Find where the given text appears and provide that cell's center as [X, Y] coordinate. 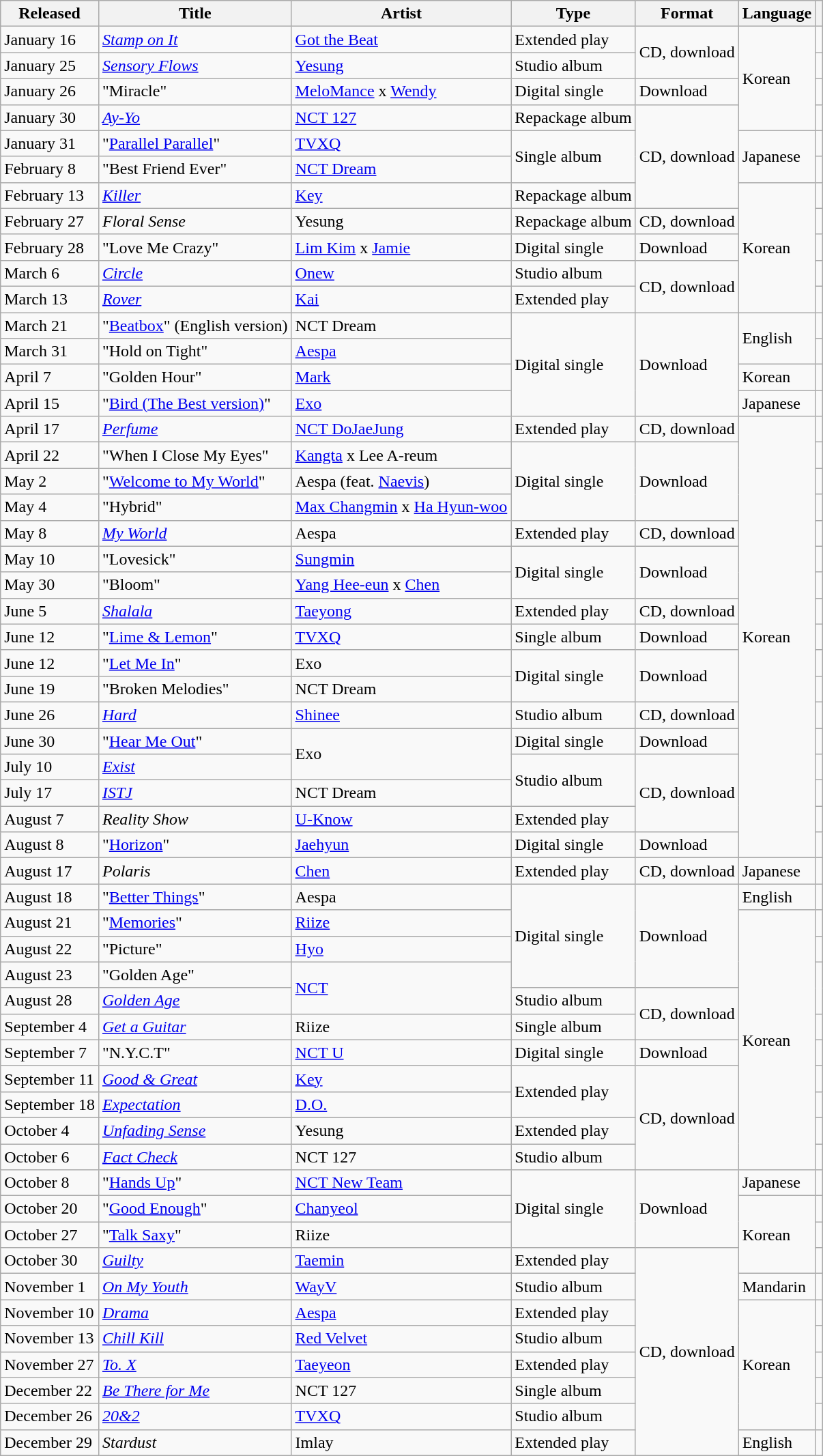
"Hear Me Out" [195, 741]
October 30 [50, 1261]
January 16 [50, 40]
Expectation [195, 1104]
"Love Me Crazy" [195, 247]
December 26 [50, 1416]
Taemin [401, 1261]
August 8 [50, 845]
To. X [195, 1365]
NCT DoJaeJung [401, 429]
"Best Friend Ever" [195, 169]
September 11 [50, 1079]
January 31 [50, 143]
January 30 [50, 117]
ISTJ [195, 793]
Perfume [195, 429]
Lim Kim x Jamie [401, 247]
February 13 [50, 195]
"Bloom" [195, 585]
November 1 [50, 1287]
May 4 [50, 507]
Chen [401, 871]
U-Know [401, 819]
September 7 [50, 1053]
January 25 [50, 66]
NCT U [401, 1053]
October 20 [50, 1209]
Floral Sense [195, 221]
Stardust [195, 1442]
September 18 [50, 1104]
Fact Check [195, 1157]
October 27 [50, 1235]
Type [573, 14]
August 28 [50, 1001]
February 8 [50, 169]
"Lovesick" [195, 559]
"N.Y.C.T" [195, 1053]
"Parallel Parallel" [195, 143]
Hyo [401, 949]
April 7 [50, 377]
Reality Show [195, 819]
"Hands Up" [195, 1183]
"Let Me In" [195, 663]
December 22 [50, 1390]
Be There for Me [195, 1390]
Yang Hee-eun x Chen [401, 585]
March 6 [50, 273]
"Beatbox" (English version) [195, 326]
August 17 [50, 871]
August 22 [50, 949]
Kangta x Lee A-reum [401, 455]
April 22 [50, 455]
March 31 [50, 352]
October 6 [50, 1157]
"Better Things" [195, 897]
MeloMance x Wendy [401, 91]
Chill Kill [195, 1339]
20&2 [195, 1416]
Get a Guitar [195, 1027]
"Horizon" [195, 845]
November 13 [50, 1339]
December 29 [50, 1442]
Drama [195, 1313]
Killer [195, 195]
August 23 [50, 975]
Rover [195, 299]
Stamp on It [195, 40]
March 21 [50, 326]
Circle [195, 273]
Onew [401, 273]
August 18 [50, 897]
Max Changmin x Ha Hyun-woo [401, 507]
May 10 [50, 559]
March 13 [50, 299]
Jaehyun [401, 845]
Good & Great [195, 1079]
"Bird (The Best version)" [195, 403]
June 19 [50, 689]
Shalala [195, 611]
April 17 [50, 429]
NCT [401, 988]
October 8 [50, 1183]
October 4 [50, 1130]
Shinee [401, 715]
"Hybrid" [195, 507]
Golden Age [195, 1001]
Artist [401, 14]
"Memories" [195, 923]
August 7 [50, 819]
D.O. [401, 1104]
Polaris [195, 871]
September 4 [50, 1027]
WayV [401, 1287]
Exist [195, 767]
Language [777, 14]
"Golden Hour" [195, 377]
Title [195, 14]
Sensory Flows [195, 66]
June 30 [50, 741]
"Miracle" [195, 91]
November 27 [50, 1365]
April 15 [50, 403]
Unfading Sense [195, 1130]
On My Youth [195, 1287]
"Lime & Lemon" [195, 637]
Mark [401, 377]
July 10 [50, 767]
Kai [401, 299]
Red Velvet [401, 1339]
May 30 [50, 585]
NCT New Team [401, 1183]
May 8 [50, 533]
Released [50, 14]
Ay-Yo [195, 117]
Mandarin [777, 1287]
"Welcome to My World" [195, 481]
June 5 [50, 611]
Guilty [195, 1261]
"Picture" [195, 949]
"Talk Saxy" [195, 1235]
"Broken Melodies" [195, 689]
June 26 [50, 715]
August 21 [50, 923]
"When I Close My Eyes" [195, 455]
Format [687, 14]
Imlay [401, 1442]
February 28 [50, 247]
November 10 [50, 1313]
Taeyeon [401, 1365]
Sungmin [401, 559]
Taeyong [401, 611]
"Golden Age" [195, 975]
"Hold on Tight" [195, 352]
My World [195, 533]
February 27 [50, 221]
January 26 [50, 91]
"Good Enough" [195, 1209]
May 2 [50, 481]
Aespa (feat. Naevis) [401, 481]
Hard [195, 715]
Chanyeol [401, 1209]
Got the Beat [401, 40]
July 17 [50, 793]
